Locate the cell with the specified text and output its (x, y) center coordinate. 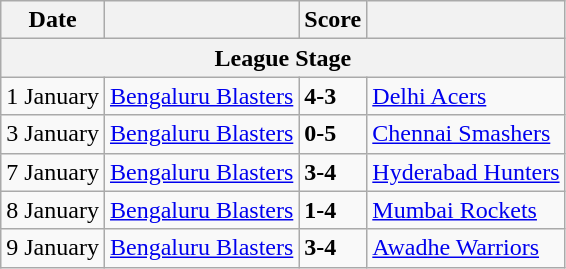
Chennai Smashers (466, 134)
1-4 (333, 210)
Mumbai Rockets (466, 210)
8 January (53, 210)
Hyderabad Hunters (466, 172)
League Stage (283, 58)
4-3 (333, 96)
Date (53, 20)
1 January (53, 96)
Awadhe Warriors (466, 248)
Score (333, 20)
0-5 (333, 134)
3 January (53, 134)
Delhi Acers (466, 96)
9 January (53, 248)
7 January (53, 172)
